Output the (X, Y) coordinate of the center of the cell containing the given text.  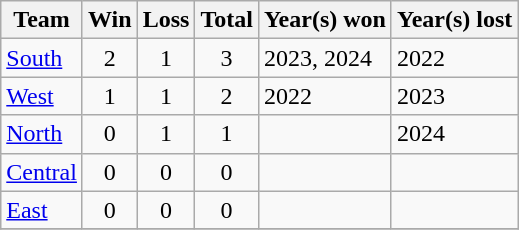
West (42, 96)
North (42, 134)
South (42, 58)
3 (227, 58)
Loss (166, 20)
East (42, 210)
Year(s) lost (454, 20)
Year(s) won (324, 20)
Win (110, 20)
2023, 2024 (324, 58)
2023 (454, 96)
Total (227, 20)
2024 (454, 134)
Central (42, 172)
Team (42, 20)
